From the cell containing the given text, extract its center point as (X, Y) coordinate. 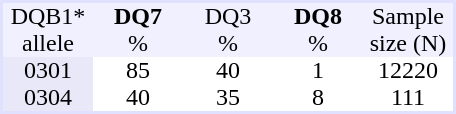
12220 (408, 70)
allele (48, 44)
85 (138, 70)
DQ7 (138, 16)
DQ8 (318, 16)
DQ3 (228, 16)
35 (228, 98)
8 (318, 98)
0301 (48, 70)
111 (408, 98)
size (N) (408, 44)
Sample (408, 16)
0304 (48, 98)
DQB1* (48, 16)
1 (318, 70)
